Return [X, Y] of the center of cell containing provided text 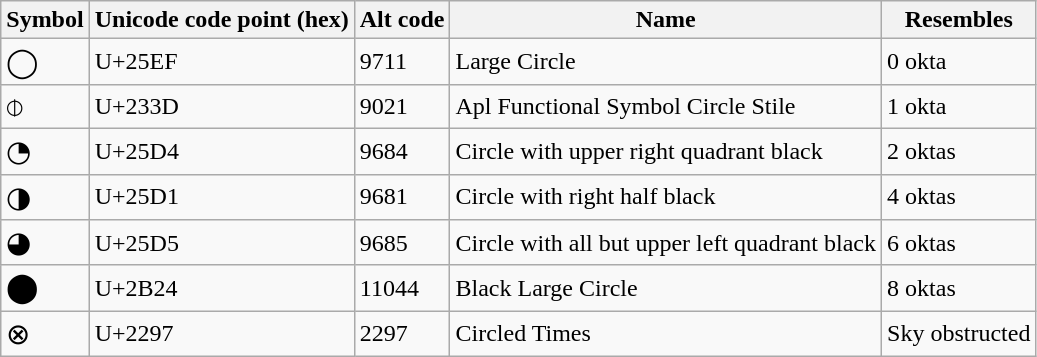
8 oktas [959, 288]
Resembles [959, 20]
4 oktas [959, 197]
⌽ [45, 106]
◑ [45, 197]
Symbol [45, 20]
9021 [402, 106]
⊗ [45, 334]
U+25D1 [222, 197]
◕ [45, 243]
11044 [402, 288]
Apl Functional Symbol Circle Stile [666, 106]
Circled Times [666, 334]
Black Large Circle [666, 288]
U+2297 [222, 334]
U+25D5 [222, 243]
U+233D [222, 106]
1 okta [959, 106]
U+25EF [222, 62]
U+25D4 [222, 151]
Circle with right half black [666, 197]
◯ [45, 62]
Circle with all but upper left quadrant black [666, 243]
9681 [402, 197]
2 oktas [959, 151]
◔ [45, 151]
2297 [402, 334]
9685 [402, 243]
Alt code [402, 20]
⬤ [45, 288]
U+2B24 [222, 288]
9711 [402, 62]
Name [666, 20]
9684 [402, 151]
Unicode code point (hex) [222, 20]
Circle with upper right quadrant black [666, 151]
Large Circle [666, 62]
Sky obstructed [959, 334]
0 okta [959, 62]
6 oktas [959, 243]
